Search for the cell housing the specified text and yield its [x, y] center coordinate. 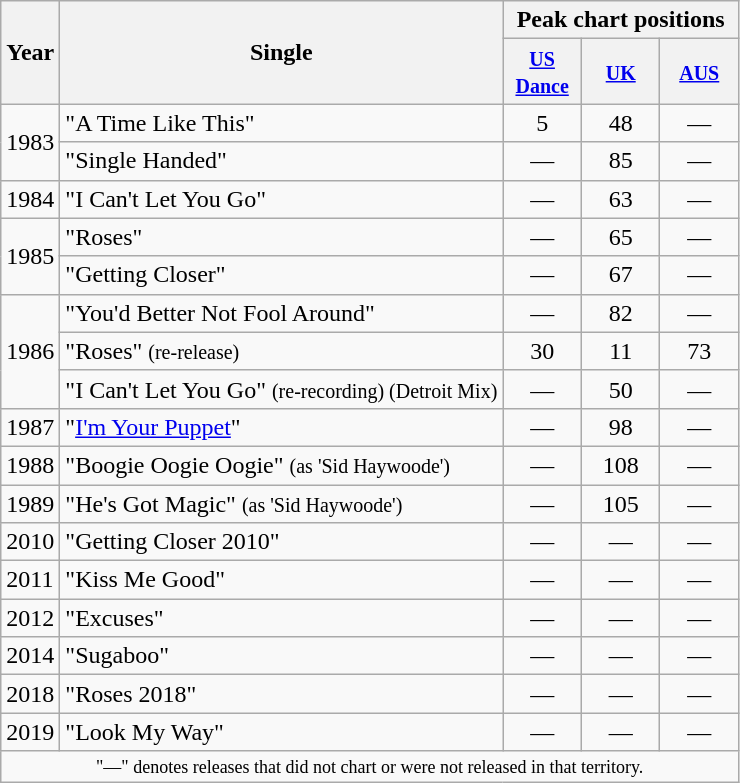
"Getting Closer 2010" [282, 542]
UK [620, 72]
108 [620, 465]
"Excuses" [282, 618]
85 [620, 161]
"Roses" [282, 237]
73 [700, 351]
Single [282, 52]
"I Can't Let You Go" (re-recording) (Detroit Mix) [282, 389]
"Roses 2018" [282, 694]
2018 [30, 694]
2010 [30, 542]
67 [620, 275]
1983 [30, 142]
2014 [30, 656]
"Getting Closer" [282, 275]
2019 [30, 732]
1989 [30, 503]
"I'm Your Puppet" [282, 427]
"He's Got Magic" (as 'Sid Haywoode') [282, 503]
AUS [700, 72]
48 [620, 123]
63 [620, 199]
105 [620, 503]
"Roses" (re-release) [282, 351]
"I Can't Let You Go" [282, 199]
1984 [30, 199]
"Sugaboo" [282, 656]
11 [620, 351]
1985 [30, 256]
"A Time Like This" [282, 123]
2012 [30, 618]
"Look My Way" [282, 732]
Peak chart positions [621, 20]
US Dance [542, 72]
5 [542, 123]
"You'd Better Not Fool Around" [282, 313]
"—" denotes releases that did not chart or were not released in that territory. [370, 766]
"Kiss Me Good" [282, 580]
Year [30, 52]
1988 [30, 465]
50 [620, 389]
30 [542, 351]
2011 [30, 580]
"Boogie Oogie Oogie" (as 'Sid Haywoode') [282, 465]
"Single Handed" [282, 161]
1987 [30, 427]
65 [620, 237]
82 [620, 313]
98 [620, 427]
1986 [30, 351]
